Pinpoint the cell where the given text exists, returning its (X, Y) midpoint coordinate. 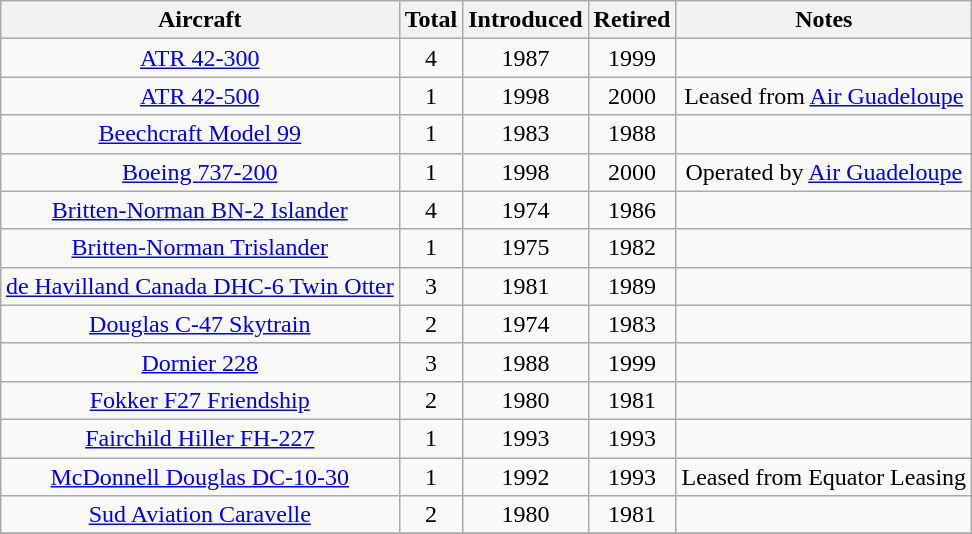
Operated by Air Guadeloupe (824, 172)
Leased from Air Guadeloupe (824, 96)
ATR 42-300 (200, 58)
Total (431, 20)
Introduced (526, 20)
1975 (526, 248)
Britten-Norman Trislander (200, 248)
de Havilland Canada DHC-6 Twin Otter (200, 286)
Douglas C-47 Skytrain (200, 324)
Fairchild Hiller FH-227 (200, 438)
Notes (824, 20)
1986 (632, 210)
ATR 42-500 (200, 96)
Fokker F27 Friendship (200, 400)
Boeing 737-200 (200, 172)
Aircraft (200, 20)
1992 (526, 477)
McDonnell Douglas DC-10-30 (200, 477)
1989 (632, 286)
1982 (632, 248)
Britten-Norman BN-2 Islander (200, 210)
Leased from Equator Leasing (824, 477)
Retired (632, 20)
Dornier 228 (200, 362)
Sud Aviation Caravelle (200, 515)
Beechcraft Model 99 (200, 134)
1987 (526, 58)
